Identify which cell holds the provided text, then report its (x, y) central coordinate. 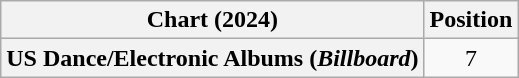
US Dance/Electronic Albums (Billboard) (212, 58)
Position (471, 20)
Chart (2024) (212, 20)
7 (471, 58)
